Capture the cell that displays the provided text and extract its (X, Y) central coordinate. 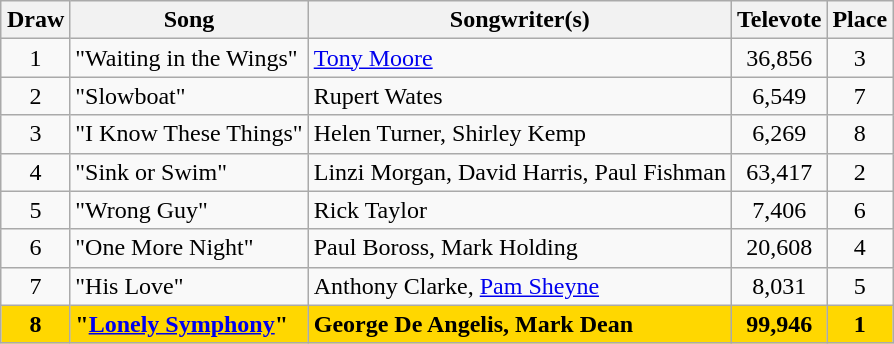
Rupert Wates (520, 96)
"Wrong Guy" (189, 210)
6,269 (778, 134)
Helen Turner, Shirley Kemp (520, 134)
63,417 (778, 172)
99,946 (778, 324)
20,608 (778, 248)
Linzi Morgan, David Harris, Paul Fishman (520, 172)
Anthony Clarke, Pam Sheyne (520, 286)
Televote (778, 20)
"I Know These Things" (189, 134)
Song (189, 20)
Draw (35, 20)
George De Angelis, Mark Dean (520, 324)
Songwriter(s) (520, 20)
"His Love" (189, 286)
"Lonely Symphony" (189, 324)
Rick Taylor (520, 210)
"Slowboat" (189, 96)
"Sink or Swim" (189, 172)
7,406 (778, 210)
Place (860, 20)
"One More Night" (189, 248)
Tony Moore (520, 58)
36,856 (778, 58)
8,031 (778, 286)
6,549 (778, 96)
Paul Boross, Mark Holding (520, 248)
"Waiting in the Wings" (189, 58)
